Identify which cell holds the provided text, then report its (X, Y) central coordinate. 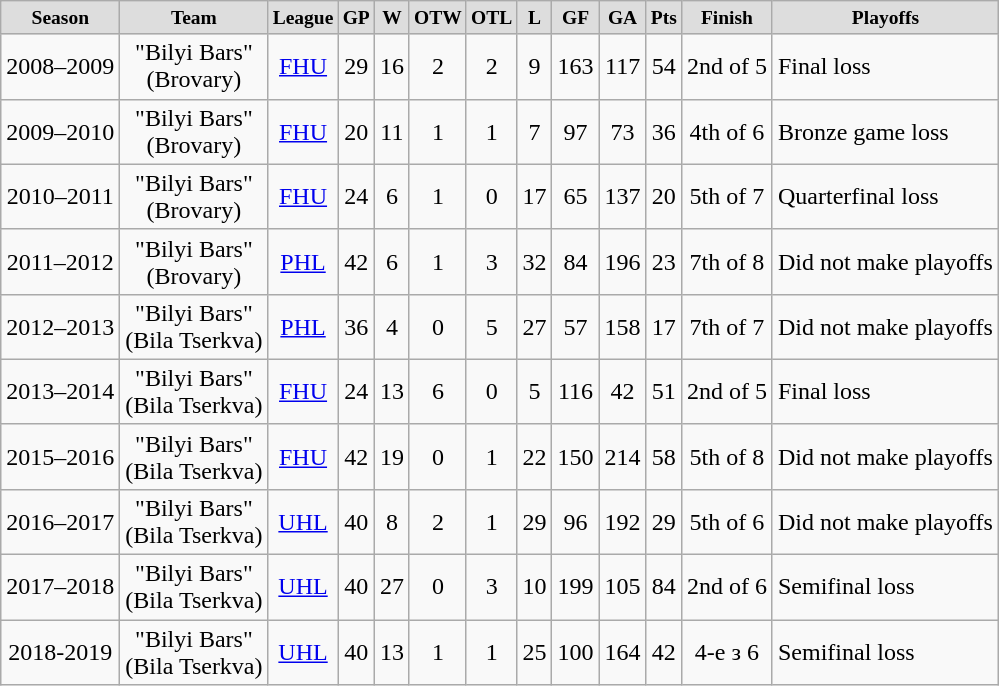
23 (664, 262)
16 (392, 66)
164 (622, 652)
2017–2018 (60, 588)
57 (576, 326)
League (303, 18)
2016–2017 (60, 522)
Pts (664, 18)
W (392, 18)
10 (534, 588)
73 (622, 132)
OTL (491, 18)
54 (664, 66)
Quarterfinal loss (885, 196)
2009–2010 (60, 132)
192 (622, 522)
100 (576, 652)
Bronze game loss (885, 132)
9 (534, 66)
7 (534, 132)
65 (576, 196)
4-е з 6 (726, 652)
2013–2014 (60, 392)
116 (576, 392)
GF (576, 18)
7th of 8 (726, 262)
97 (576, 132)
2nd of 6 (726, 588)
22 (534, 456)
158 (622, 326)
L (534, 18)
Playoffs (885, 18)
58 (664, 456)
7th of 7 (726, 326)
199 (576, 588)
19 (392, 456)
4 (392, 326)
105 (622, 588)
51 (664, 392)
5th of 6 (726, 522)
2012–2013 (60, 326)
2008–2009 (60, 66)
5th of 8 (726, 456)
GP (356, 18)
2015–2016 (60, 456)
96 (576, 522)
5th of 7 (726, 196)
GA (622, 18)
196 (622, 262)
214 (622, 456)
OTW (438, 18)
2010–2011 (60, 196)
Season (60, 18)
117 (622, 66)
Finish (726, 18)
137 (622, 196)
2018-2019 (60, 652)
11 (392, 132)
163 (576, 66)
150 (576, 456)
8 (392, 522)
25 (534, 652)
2011–2012 (60, 262)
4th of 6 (726, 132)
32 (534, 262)
Team (194, 18)
